Locate the cell with the specified text and output its (X, Y) center coordinate. 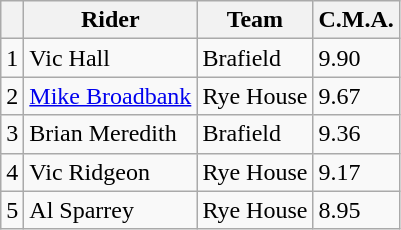
4 (12, 172)
8.95 (356, 210)
3 (12, 134)
9.90 (356, 58)
Brian Meredith (110, 134)
Al Sparrey (110, 210)
9.67 (356, 96)
1 (12, 58)
5 (12, 210)
Mike Broadbank (110, 96)
2 (12, 96)
Rider (110, 20)
Vic Ridgeon (110, 172)
9.17 (356, 172)
C.M.A. (356, 20)
9.36 (356, 134)
Team (255, 20)
Vic Hall (110, 58)
